Find where the given text appears and provide that cell's center as [x, y] coordinate. 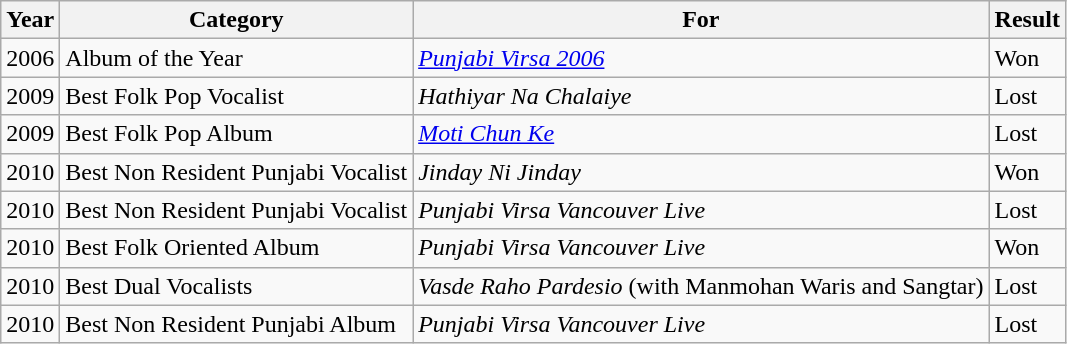
Best Folk Oriented Album [236, 248]
Best Folk Pop Vocalist [236, 96]
Jinday Ni Jinday [701, 172]
For [701, 20]
Year [30, 20]
2006 [30, 58]
Vasde Raho Pardesio (with Manmohan Waris and Sangtar) [701, 286]
Hathiyar Na Chalaiye [701, 96]
Best Non Resident Punjabi Album [236, 324]
Best Folk Pop Album [236, 134]
Best Dual Vocalists [236, 286]
Moti Chun Ke [701, 134]
Category [236, 20]
Album of the Year [236, 58]
Result [1027, 20]
Punjabi Virsa 2006 [701, 58]
